Detect which cell encompasses the target text, then output its (x, y) center coordinate. 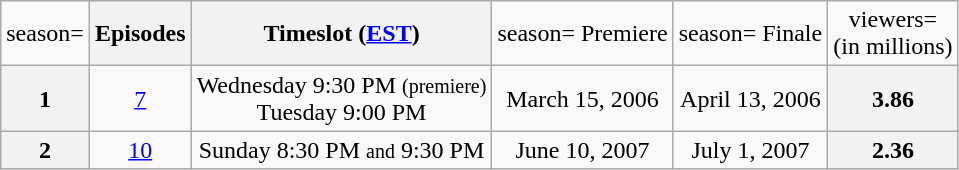
July 1, 2007 (750, 150)
2 (46, 150)
2.36 (893, 150)
Sunday 8:30 PM and 9:30 PM (342, 150)
March 15, 2006 (582, 98)
Timeslot (EST) (342, 34)
1 (46, 98)
viewers=(in millions) (893, 34)
season= Premiere (582, 34)
Wednesday 9:30 PM (premiere)Tuesday 9:00 PM (342, 98)
season= (46, 34)
April 13, 2006 (750, 98)
7 (140, 98)
season= Finale (750, 34)
June 10, 2007 (582, 150)
Episodes (140, 34)
10 (140, 150)
3.86 (893, 98)
